Provide the (x, y) coordinate of the cell's center where the given text is located.  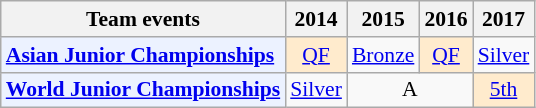
World Junior Championships (143, 90)
Bronze (383, 55)
Team events (143, 19)
2014 (316, 19)
Asian Junior Championships (143, 55)
A (410, 90)
2016 (446, 19)
2017 (504, 19)
2015 (383, 19)
5th (504, 90)
